Capture the cell that displays the provided text and extract its [X, Y] central coordinate. 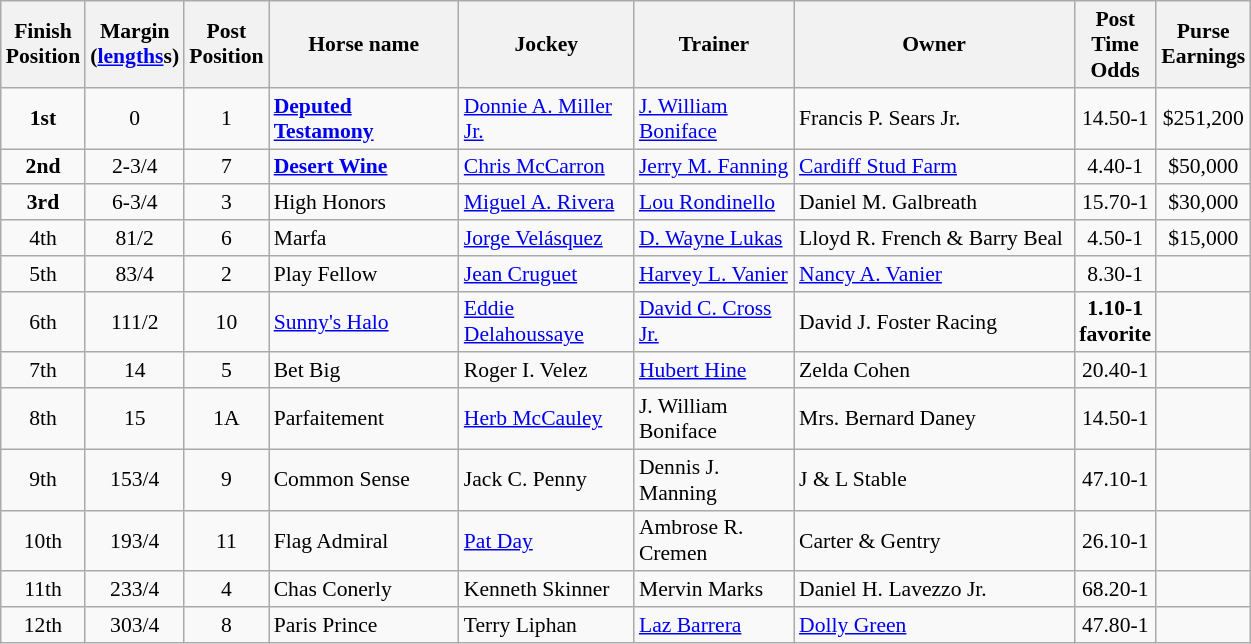
2 [226, 274]
4th [43, 238]
8.30-1 [1115, 274]
4 [226, 590]
1A [226, 418]
Owner [934, 44]
Nancy A. Vanier [934, 274]
68.20-1 [1115, 590]
Deputed Testamony [364, 118]
Dolly Green [934, 625]
7 [226, 167]
Harvey L. Vanier [714, 274]
Horse name [364, 44]
Zelda Cohen [934, 371]
J & L Stable [934, 480]
Pat Day [546, 540]
Chris McCarron [546, 167]
8th [43, 418]
Jorge Velásquez [546, 238]
High Honors [364, 203]
Mervin Marks [714, 590]
111/2 [134, 322]
303/4 [134, 625]
Roger I. Velez [546, 371]
6 [226, 238]
4.50-1 [1115, 238]
Play Fellow [364, 274]
5th [43, 274]
Margin (lengthss) [134, 44]
4.40-1 [1115, 167]
47.10-1 [1115, 480]
Donnie A. Miller Jr. [546, 118]
1.10-1favorite [1115, 322]
Purse Earnings [1203, 44]
2nd [43, 167]
1st [43, 118]
81/2 [134, 238]
Jean Cruguet [546, 274]
6-3/4 [134, 203]
2-3/4 [134, 167]
11th [43, 590]
$30,000 [1203, 203]
Bet Big [364, 371]
Jockey [546, 44]
Jack C. Penny [546, 480]
Kenneth Skinner [546, 590]
Flag Admiral [364, 540]
14 [134, 371]
Sunny's Halo [364, 322]
11 [226, 540]
1 [226, 118]
Terry Liphan [546, 625]
Ambrose R. Cremen [714, 540]
Finish Position [43, 44]
10th [43, 540]
15.70-1 [1115, 203]
Lloyd R. French & Barry Beal [934, 238]
Eddie Delahoussaye [546, 322]
Mrs. Bernard Daney [934, 418]
Francis P. Sears Jr. [934, 118]
Post Time Odds [1115, 44]
Dennis J. Manning [714, 480]
Cardiff Stud Farm [934, 167]
David J. Foster Racing [934, 322]
47.80-1 [1115, 625]
Lou Rondinello [714, 203]
83/4 [134, 274]
3 [226, 203]
Daniel M. Galbreath [934, 203]
9 [226, 480]
3rd [43, 203]
Hubert Hine [714, 371]
Chas Conerly [364, 590]
Miguel A. Rivera [546, 203]
12th [43, 625]
Carter & Gentry [934, 540]
$50,000 [1203, 167]
26.10-1 [1115, 540]
6th [43, 322]
Marfa [364, 238]
15 [134, 418]
0 [134, 118]
7th [43, 371]
Paris Prince [364, 625]
Herb McCauley [546, 418]
$251,200 [1203, 118]
Daniel H. Lavezzo Jr. [934, 590]
8 [226, 625]
Jerry M. Fanning [714, 167]
5 [226, 371]
20.40-1 [1115, 371]
Trainer [714, 44]
Laz Barrera [714, 625]
153/4 [134, 480]
Post Position [226, 44]
Desert Wine [364, 167]
193/4 [134, 540]
David C. Cross Jr. [714, 322]
$15,000 [1203, 238]
9th [43, 480]
D. Wayne Lukas [714, 238]
Common Sense [364, 480]
233/4 [134, 590]
Parfaitement [364, 418]
10 [226, 322]
